Provide the (X, Y) coordinate of the cell's center where the given text is located.  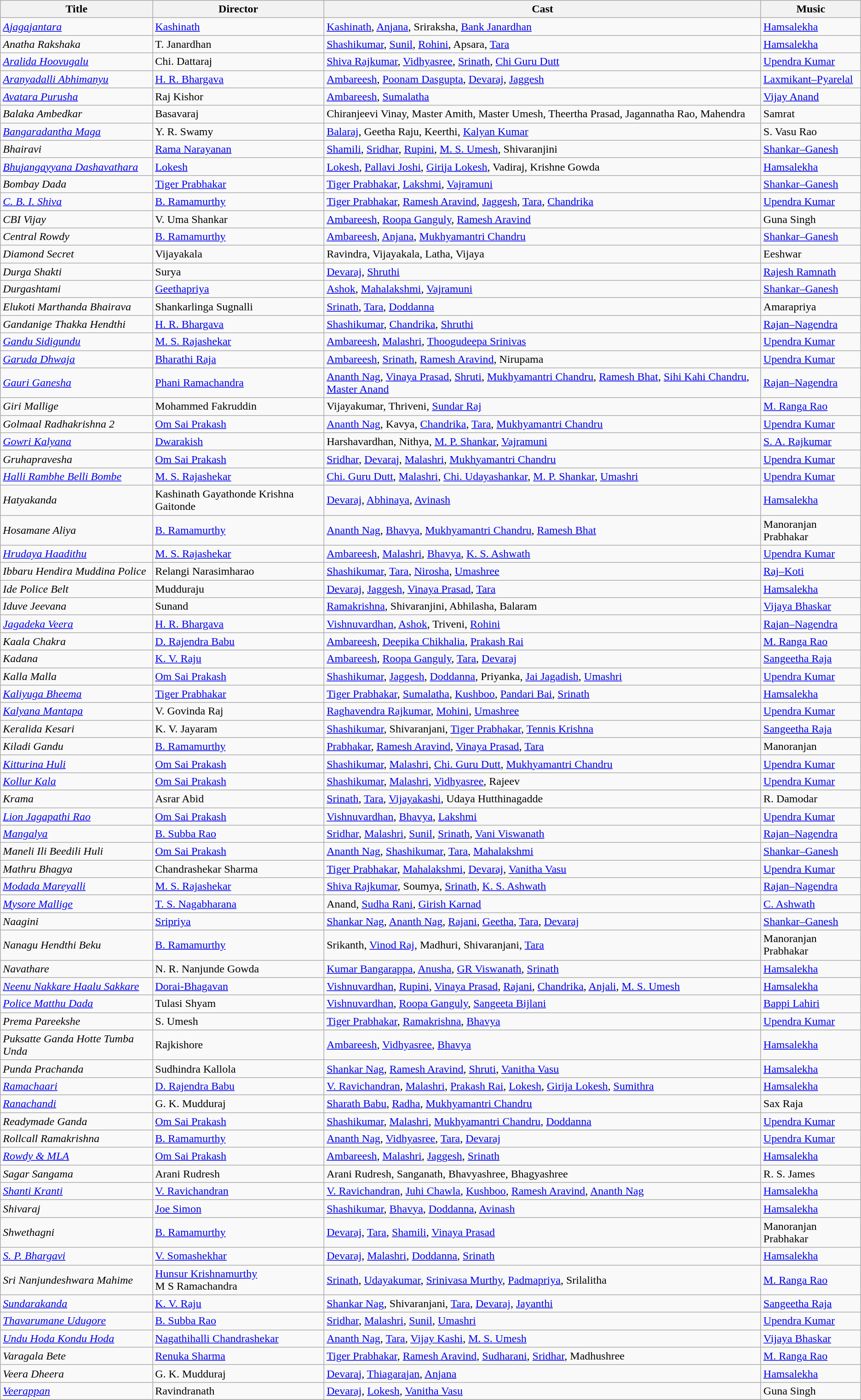
Anand, Sudha Rani, Girish Karnad (543, 904)
Vishnuvardhan, Ashok, Triveni, Rohini (543, 624)
Kaala Chakra (76, 641)
Shivaraj (76, 1209)
Cast (543, 9)
Shanti Kranti (76, 1191)
Director (238, 9)
Iduve Jeevana (76, 606)
S. Vasu Rao (810, 131)
Neenu Nakkare Haalu Sakkare (76, 986)
Ajagajantara (76, 27)
Navathare (76, 969)
Bhujangayyana Dashavathara (76, 166)
Shashikumar, Shivaranjani, Tiger Prabhakar, Tennis Krishna (543, 729)
CBI Vijay (76, 219)
Prema Pareekshe (76, 1021)
Devaraj, Shruthi (543, 272)
Punda Prachanda (76, 1069)
Sundarakanda (76, 1303)
Elukoti Marthanda Bhairava (76, 307)
V. Ravichandran (238, 1191)
Kollur Kala (76, 781)
Ide Police Belt (76, 589)
Mysore Mallige (76, 904)
Diamond Secret (76, 254)
C. Ashwath (810, 904)
Rollcall Ramakrishna (76, 1139)
Keralida Kesari (76, 729)
Devaraj, Thiagarajan, Anjana (543, 1373)
Devaraj, Jaggesh, Vinaya Prasad, Tara (543, 589)
N. R. Nanjunde Gowda (238, 969)
Police Matthu Dada (76, 1004)
Tiger Prabhakar, Lakshmi, Vajramuni (543, 184)
Gandu Sidigundu (76, 342)
Ibbaru Hendira Muddina Police (76, 571)
S. Umesh (238, 1021)
Arani Rudresh, Sanganath, Bhavyashree, Bhagyashree (543, 1174)
T. Janardhan (238, 44)
Halli Rambhe Belli Bombe (76, 476)
Hunsur Krishnamurthy M S Ramachandra (238, 1280)
Srinath, Tara, Vijayakashi, Udaya Hutthinagadde (543, 799)
Devaraj, Tara, Shamili, Vinaya Prasad (543, 1232)
Ashok, Mahalakshmi, Vajramuni (543, 289)
Hrudaya Haadithu (76, 554)
Shankar Nag, Ananth Nag, Rajani, Geetha, Tara, Devaraj (543, 921)
Mangalya (76, 834)
Laxmikant–Pyarelal (810, 79)
Dwarakish (238, 441)
Tiger Prabhakar, Ramakrishna, Bhavya (543, 1021)
Maneli Ili Beedili Huli (76, 851)
Kaliyuga Bheema (76, 694)
Kadana (76, 659)
Lion Jagapathi Rao (76, 816)
Ambareesh, Malashri, Thoogudeepa Srinivas (543, 342)
Ananth Nag, Bhavya, Mukhyamantri Chandru, Ramesh Bhat (543, 530)
Shashikumar, Jaggesh, Doddanna, Priyanka, Jai Jagadish, Umashri (543, 676)
Tulasi Shyam (238, 1004)
Sridhar, Malashri, Sunil, Srinath, Vani Viswanath (543, 834)
Shwethagni (76, 1232)
Vishnuvardhan, Roopa Ganguly, Sangeeta Bijlani (543, 1004)
S. P. Bhargavi (76, 1256)
Lokesh, Pallavi Joshi, Girija Lokesh, Vadiraj, Krishne Gowda (543, 166)
Ananth Nag, Tara, Vijay Kashi, M. S. Umesh (543, 1338)
T. S. Nagabharana (238, 904)
Rajesh Ramnath (810, 272)
Ambareesh, Sumalatha (543, 97)
Ambareesh, Roopa Ganguly, Tara, Devaraj (543, 659)
Aranyadalli Abhimanyu (76, 79)
Basavaraj (238, 114)
Durga Shakti (76, 272)
Shankarlinga Sugnalli (238, 307)
Shashikumar, Tara, Nirosha, Umashree (543, 571)
Ananth Nag, Kavya, Chandrika, Tara, Mukhyamantri Chandru (543, 424)
Gandanige Thakka Hendthi (76, 324)
K. V. Jayaram (238, 729)
Puksatte Ganda Hotte Tumba Unda (76, 1045)
Gowri Kalyana (76, 441)
Garuda Dhwaja (76, 359)
Veerappan (76, 1391)
Balaraj, Geetha Raju, Keerthi, Kalyan Kumar (543, 131)
Jagadeka Veera (76, 624)
Tiger Prabhakar, Mahalakshmi, Devaraj, Vanitha Vasu (543, 869)
Anatha Rakshaka (76, 44)
Ravindra, Vijayakala, Latha, Vijaya (543, 254)
Sax Raja (810, 1103)
Bharathi Raja (238, 359)
Bombay Dada (76, 184)
Sagar Sangama (76, 1174)
Shashikumar, Malashri, Vidhyasree, Rajeev (543, 781)
Kalla Malla (76, 676)
Eeshwar (810, 254)
V. Ravichandran, Malashri, Prakash Rai, Lokesh, Girija Lokesh, Sumithra (543, 1086)
Phani Ramachandra (238, 383)
Sharath Babu, Radha, Mukhyamantri Chandru (543, 1103)
Mathru Bhagya (76, 869)
Sridhar, Devaraj, Malashri, Mukhyamantri Chandru (543, 459)
Shashikumar, Malashri, Chi. Guru Dutt, Mukhyamantri Chandru (543, 764)
R. S. James (810, 1174)
Kalyana Mantapa (76, 711)
Prabhakar, Ramesh Aravind, Vinaya Prasad, Tara (543, 746)
Devaraj, Malashri, Doddanna, Srinath (543, 1256)
Relangi Narasimharao (238, 571)
Shiva Rajkumar, Vidhyasree, Srinath, Chi Guru Dutt (543, 62)
Shashikumar, Bhavya, Doddanna, Avinash (543, 1209)
Veera Dheera (76, 1373)
Tiger Prabhakar, Ramesh Aravind, Sudharani, Sridhar, Madhushree (543, 1356)
Rama Narayanan (238, 149)
Nanagu Hendthi Beku (76, 945)
Ranachandi (76, 1103)
C. B. I. Shiva (76, 201)
Shashikumar, Chandrika, Shruthi (543, 324)
Shankar Nag, Shivaranjani, Tara, Devaraj, Jayanthi (543, 1303)
Ambareesh, Anjana, Mukhyamantri Chandru (543, 237)
Ambareesh, Deepika Chikhalia, Prakash Rai (543, 641)
Dorai-Bhagavan (238, 986)
Sunand (238, 606)
Tiger Prabhakar, Sumalatha, Kushboo, Pandari Bai, Srinath (543, 694)
Ambareesh, Malashri, Bhavya, K. S. Ashwath (543, 554)
Mohammed Fakruddin (238, 406)
Amarapriya (810, 307)
Title (76, 9)
Mudduraju (238, 589)
Krama (76, 799)
Hosamane Aliya (76, 530)
Joe Simon (238, 1209)
Chi. Guru Dutt, Malashri, Chi. Udayashankar, M. P. Shankar, Umashri (543, 476)
Manoranjan (810, 746)
Tiger Prabhakar, Ramesh Aravind, Jaggesh, Tara, Chandrika (543, 201)
Shankar Nag, Ramesh Aravind, Shruti, Vanitha Vasu (543, 1069)
Shashikumar, Malashri, Mukhyamantri Chandru, Doddanna (543, 1121)
Bangaradantha Maga (76, 131)
Srinath, Udayakumar, Srinivasa Murthy, Padmapriya, Srilalitha (543, 1280)
Geethapriya (238, 289)
Chi. Dattaraj (238, 62)
Shashikumar, Sunil, Rohini, Apsara, Tara (543, 44)
Srikanth, Vinod Raj, Madhuri, Shivaranjani, Tara (543, 945)
Ambareesh, Malashri, Jaggesh, Srinath (543, 1156)
Devaraj, Abhinaya, Avinash (543, 500)
Raghavendra Rajkumar, Mohini, Umashree (543, 711)
Modada Mareyalli (76, 886)
Hatyakanda (76, 500)
Devaraj, Lokesh, Vanitha Vasu (543, 1391)
Surya (238, 272)
V. Somashekhar (238, 1256)
Kiladi Gandu (76, 746)
Rajkishore (238, 1045)
Asrar Abid (238, 799)
V. Govinda Raj (238, 711)
Music (810, 9)
Ambareesh, Poonam Dasgupta, Devaraj, Jaggesh (543, 79)
Y. R. Swamy (238, 131)
R. Damodar (810, 799)
Readymade Ganda (76, 1121)
Gruhapravesha (76, 459)
Harshavardhan, Nithya, M. P. Shankar, Vajramuni (543, 441)
Central Rowdy (76, 237)
Shiva Rajkumar, Soumya, Srinath, K. S. Ashwath (543, 886)
Undu Hoda Kondu Hoda (76, 1338)
Sudhindra Kallola (238, 1069)
Rowdy & MLA (76, 1156)
Srinath, Tara, Doddanna (543, 307)
Sri Nanjundeshwara Mahime (76, 1280)
Ravindranath (238, 1391)
Giri Mallige (76, 406)
V. Uma Shankar (238, 219)
Arani Rudresh (238, 1174)
Kumar Bangarappa, Anusha, GR Viswanath, Srinath (543, 969)
Kashinath Gayathonde Krishna Gaitonde (238, 500)
S. A. Rajkumar (810, 441)
Raj Kishor (238, 97)
Kashinath (238, 27)
Ananth Nag, Vidhyasree, Tara, Devaraj (543, 1139)
Kitturina Huli (76, 764)
Vijay Anand (810, 97)
Bappi Lahiri (810, 1004)
Vijayakumar, Thriveni, Sundar Raj (543, 406)
Lokesh (238, 166)
Varagala Bete (76, 1356)
Ananth Nag, Shashikumar, Tara, Mahalakshmi (543, 851)
Avatara Purusha (76, 97)
Ambareesh, Srinath, Ramesh Aravind, Nirupama (543, 359)
Ramachaari (76, 1086)
Bhairavi (76, 149)
Chiranjeevi Vinay, Master Amith, Master Umesh, Theertha Prasad, Jagannatha Rao, Mahendra (543, 114)
Aralida Hoovugalu (76, 62)
Vijayakala (238, 254)
Sripriya (238, 921)
Chandrashekar Sharma (238, 869)
Vishnuvardhan, Rupini, Vinaya Prasad, Rajani, Chandrika, Anjali, M. S. Umesh (543, 986)
Kashinath, Anjana, Sriraksha, Bank Janardhan (543, 27)
Samrat (810, 114)
Renuka Sharma (238, 1356)
Durgashtami (76, 289)
Naagini (76, 921)
Sridhar, Malashri, Sunil, Umashri (543, 1321)
Ananth Nag, Vinaya Prasad, Shruti, Mukhyamantri Chandru, Ramesh Bhat, Sihi Kahi Chandru, Master Anand (543, 383)
Gauri Ganesha (76, 383)
Ramakrishna, Shivaranjini, Abhilasha, Balaram (543, 606)
Shamili, Sridhar, Rupini, M. S. Umesh, Shivaranjini (543, 149)
Golmaal Radhakrishna 2 (76, 424)
Ambareesh, Vidhyasree, Bhavya (543, 1045)
Thavarumane Udugore (76, 1321)
Raj–Koti (810, 571)
Ambareesh, Roopa Ganguly, Ramesh Aravind (543, 219)
Vishnuvardhan, Bhavya, Lakshmi (543, 816)
V. Ravichandran, Juhi Chawla, Kushboo, Ramesh Aravind, Ananth Nag (543, 1191)
Nagathihalli Chandrashekar (238, 1338)
Balaka Ambedkar (76, 114)
